Find where the given text appears and provide that cell's center as [X, Y] coordinate. 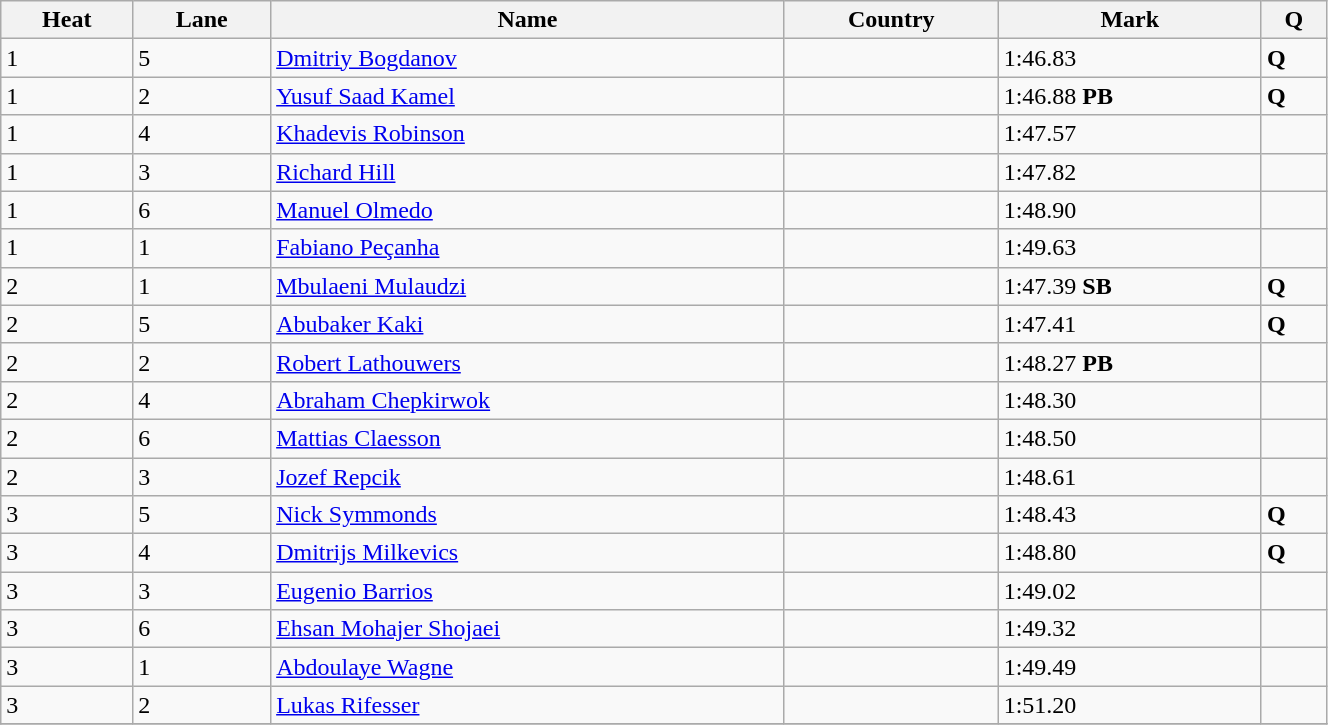
1:48.50 [1130, 438]
1:48.80 [1130, 553]
Abubaker Kaki [528, 324]
1:49.32 [1130, 629]
1:49.49 [1130, 667]
Fabiano Peçanha [528, 248]
Eugenio Barrios [528, 591]
Lukas Rifesser [528, 705]
Country [891, 20]
Dmitriy Bogdanov [528, 58]
1:49.63 [1130, 248]
Khadevis Robinson [528, 134]
1:48.43 [1130, 515]
1:46.83 [1130, 58]
1:47.57 [1130, 134]
Robert Lathouwers [528, 362]
Mattias Claesson [528, 438]
1:49.02 [1130, 591]
1:47.82 [1130, 172]
1:48.90 [1130, 210]
1:48.30 [1130, 400]
1:46.88 PB [1130, 96]
Abdoulaye Wagne [528, 667]
Yusuf Saad Kamel [528, 96]
Jozef Repcik [528, 477]
Name [528, 20]
1:48.27 PB [1130, 362]
Ehsan Mohajer Shojaei [528, 629]
Manuel Olmedo [528, 210]
Abraham Chepkirwok [528, 400]
Lane [202, 20]
1:51.20 [1130, 705]
Mbulaeni Mulaudzi [528, 286]
Dmitrijs Milkevics [528, 553]
1:47.41 [1130, 324]
Heat [67, 20]
1:47.39 SB [1130, 286]
Richard Hill [528, 172]
1:48.61 [1130, 477]
Nick Symmonds [528, 515]
Mark [1130, 20]
